Return the [x, y] coordinate for the center point of the cell that contains the specified text.  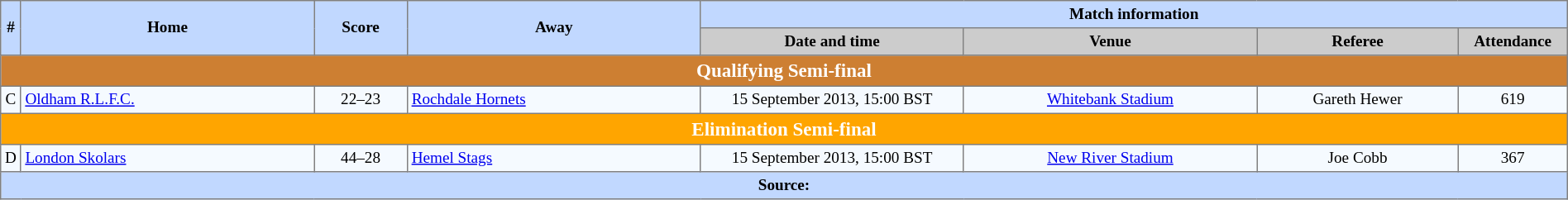
Whitebank Stadium [1110, 99]
Date and time [832, 41]
Home [167, 28]
Hemel Stags [554, 159]
Source: [784, 185]
Joe Cobb [1358, 159]
New River Stadium [1110, 159]
Elimination Semi-final [784, 129]
619 [1513, 99]
Score [361, 28]
Away [554, 28]
Gareth Hewer [1358, 99]
Venue [1110, 41]
367 [1513, 159]
Qualifying Semi-final [784, 71]
# [11, 28]
C [11, 99]
22–23 [361, 99]
Oldham R.L.F.C. [167, 99]
44–28 [361, 159]
D [11, 159]
London Skolars [167, 159]
Rochdale Hornets [554, 99]
Match information [1134, 15]
Referee [1358, 41]
Attendance [1513, 41]
